Identify which cell holds the provided text, then report its (X, Y) central coordinate. 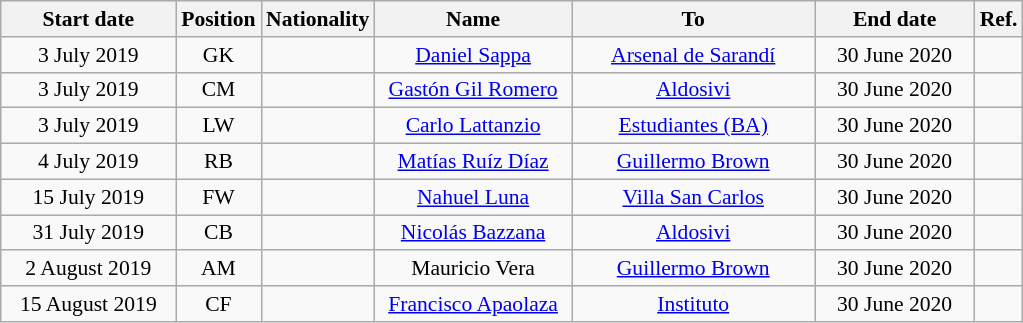
Villa San Carlos (694, 197)
AM (218, 269)
Gastón Gil Romero (473, 90)
Nicolás Bazzana (473, 233)
LW (218, 126)
Instituto (694, 304)
End date (895, 19)
Francisco Apaolaza (473, 304)
Nahuel Luna (473, 197)
Nationality (318, 19)
CF (218, 304)
Daniel Sappa (473, 55)
Matías Ruíz Díaz (473, 162)
Mauricio Vera (473, 269)
Name (473, 19)
Arsenal de Sarandí (694, 55)
Carlo Lattanzio (473, 126)
To (694, 19)
Estudiantes (BA) (694, 126)
FW (218, 197)
CB (218, 233)
Ref. (999, 19)
4 July 2019 (88, 162)
GK (218, 55)
Position (218, 19)
15 August 2019 (88, 304)
15 July 2019 (88, 197)
CM (218, 90)
31 July 2019 (88, 233)
RB (218, 162)
Start date (88, 19)
2 August 2019 (88, 269)
